Find where the given text appears and provide that cell's center as (X, Y) coordinate. 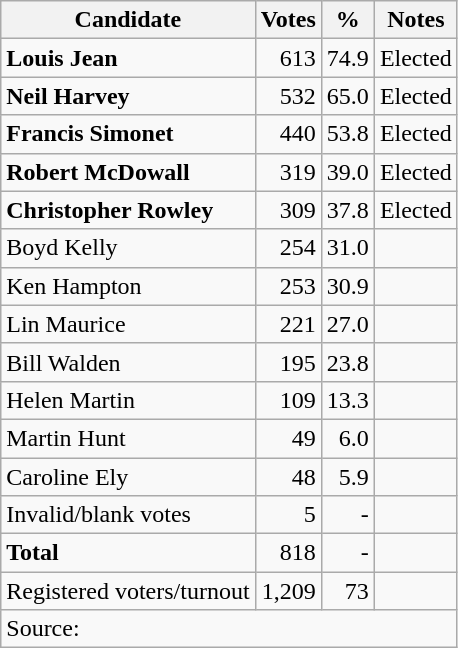
221 (288, 324)
Notes (416, 20)
5 (288, 515)
Louis Jean (128, 58)
27.0 (348, 324)
39.0 (348, 172)
Lin Maurice (128, 324)
Boyd Kelly (128, 248)
% (348, 20)
818 (288, 553)
53.8 (348, 134)
613 (288, 58)
49 (288, 438)
532 (288, 96)
Bill Walden (128, 362)
Francis Simonet (128, 134)
Caroline Ely (128, 477)
6.0 (348, 438)
440 (288, 134)
48 (288, 477)
Ken Hampton (128, 286)
65.0 (348, 96)
Christopher Rowley (128, 210)
254 (288, 248)
74.9 (348, 58)
Source: (230, 629)
Votes (288, 20)
Martin Hunt (128, 438)
Helen Martin (128, 400)
5.9 (348, 477)
31.0 (348, 248)
253 (288, 286)
73 (348, 591)
319 (288, 172)
Candidate (128, 20)
1,209 (288, 591)
Registered voters/turnout (128, 591)
37.8 (348, 210)
195 (288, 362)
23.8 (348, 362)
Neil Harvey (128, 96)
Invalid/blank votes (128, 515)
309 (288, 210)
13.3 (348, 400)
Total (128, 553)
Robert McDowall (128, 172)
109 (288, 400)
30.9 (348, 286)
